Scan for the cell matching the given text and deliver its (X, Y) coordinate at center. 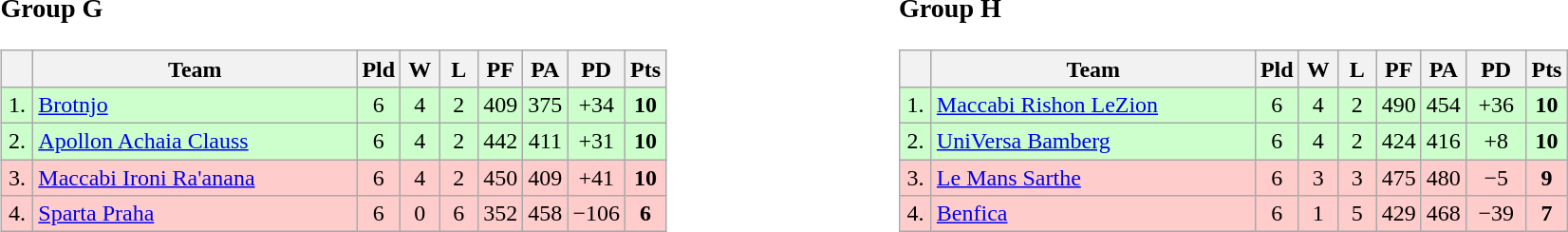
480 (1443, 178)
458 (545, 214)
1 (1317, 214)
375 (545, 105)
5 (1357, 214)
7 (1547, 214)
450 (501, 178)
9 (1547, 178)
−5 (1496, 178)
+8 (1496, 142)
0 (420, 214)
411 (545, 142)
352 (501, 214)
+31 (596, 142)
Sparta Praha (196, 214)
416 (1443, 142)
454 (1443, 105)
490 (1399, 105)
429 (1399, 214)
Le Mans Sarthe (1093, 178)
Maccabi Rishon LeZion (1093, 105)
442 (501, 142)
−39 (1496, 214)
475 (1399, 178)
Benfica (1093, 214)
Brotnjo (196, 105)
+34 (596, 105)
424 (1399, 142)
+36 (1496, 105)
Apollon Achaia Clauss (196, 142)
468 (1443, 214)
−106 (596, 214)
+41 (596, 178)
Maccabi Ironi Ra'anana (196, 178)
UniVersa Bamberg (1093, 142)
